Locate the cell with the specified text and output its [X, Y] center coordinate. 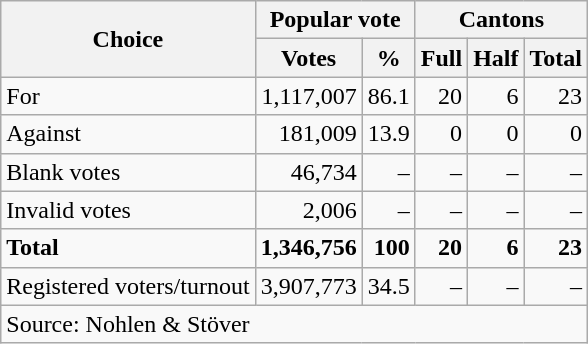
34.5 [388, 286]
Source: Nohlen & Stöver [294, 324]
86.1 [388, 96]
2,006 [308, 210]
100 [388, 248]
Full [441, 58]
3,907,773 [308, 286]
Registered voters/turnout [128, 286]
1,346,756 [308, 248]
1,117,007 [308, 96]
13.9 [388, 134]
Cantons [501, 20]
181,009 [308, 134]
Blank votes [128, 172]
46,734 [308, 172]
Votes [308, 58]
Invalid votes [128, 210]
Half [496, 58]
Popular vote [335, 20]
% [388, 58]
Against [128, 134]
Choice [128, 39]
For [128, 96]
